Detect which cell encompasses the target text, then output its [x, y] center coordinate. 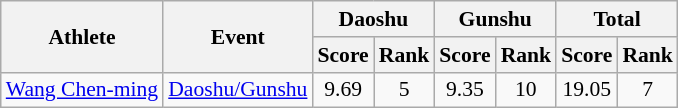
Total [617, 19]
9.69 [342, 90]
Gunshu [495, 19]
5 [404, 90]
19.05 [586, 90]
Daoshu/Gunshu [238, 90]
Daoshu [373, 19]
7 [648, 90]
9.35 [464, 90]
Athlete [82, 36]
10 [526, 90]
Event [238, 36]
Wang Chen-ming [82, 90]
